Detect which cell encompasses the target text, then output its [x, y] center coordinate. 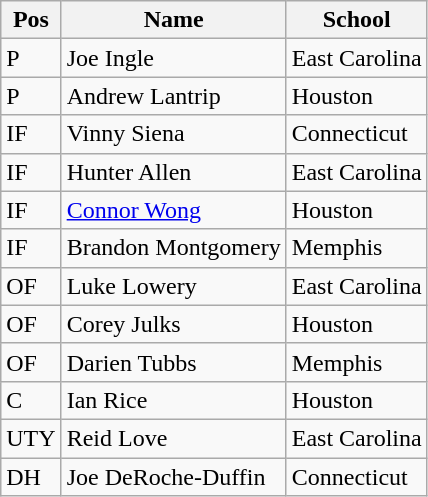
Brandon Montgomery [174, 248]
School [356, 20]
Joe Ingle [174, 58]
DH [31, 477]
Connor Wong [174, 210]
Reid Love [174, 438]
Joe DeRoche-Duffin [174, 477]
Pos [31, 20]
Darien Tubbs [174, 362]
Luke Lowery [174, 286]
Andrew Lantrip [174, 96]
Ian Rice [174, 400]
Corey Julks [174, 324]
Name [174, 20]
Hunter Allen [174, 172]
UTY [31, 438]
C [31, 400]
Vinny Siena [174, 134]
